Extract the (x, y) coordinate from the center of the cell holding the provided text.  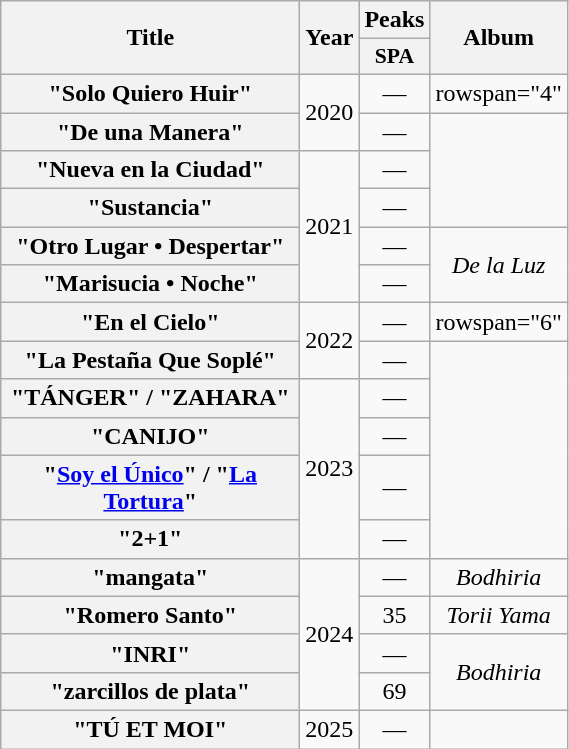
"zarcillos de plata" (150, 691)
"De una Manera" (150, 131)
"Solo Quiero Huir" (150, 93)
rowspan="6" (499, 322)
69 (394, 691)
Peaks (394, 20)
Torii Yama (499, 615)
"2+1" (150, 539)
"mangata" (150, 577)
"Sustancia" (150, 208)
"Soy el Único" / "La Tortura" (150, 488)
De la Luz (499, 265)
"INRI" (150, 653)
"La Pestaña Que Soplé" (150, 360)
2021 (330, 227)
Year (330, 38)
rowspan="4" (499, 93)
"En el Cielo" (150, 322)
"Nueva en la Ciudad" (150, 170)
2025 (330, 729)
2022 (330, 341)
"Romero Santo" (150, 615)
Album (499, 38)
Title (150, 38)
"Otro Lugar • Despertar" (150, 246)
35 (394, 615)
"CANIJO" (150, 436)
"Marisucia • Noche" (150, 284)
"TÚ ET MOI" (150, 729)
SPA (394, 57)
2024 (330, 634)
2023 (330, 468)
2020 (330, 112)
"TÁNGER" / "ZAHARA" (150, 398)
